Return [X, Y] of the center of cell containing provided text 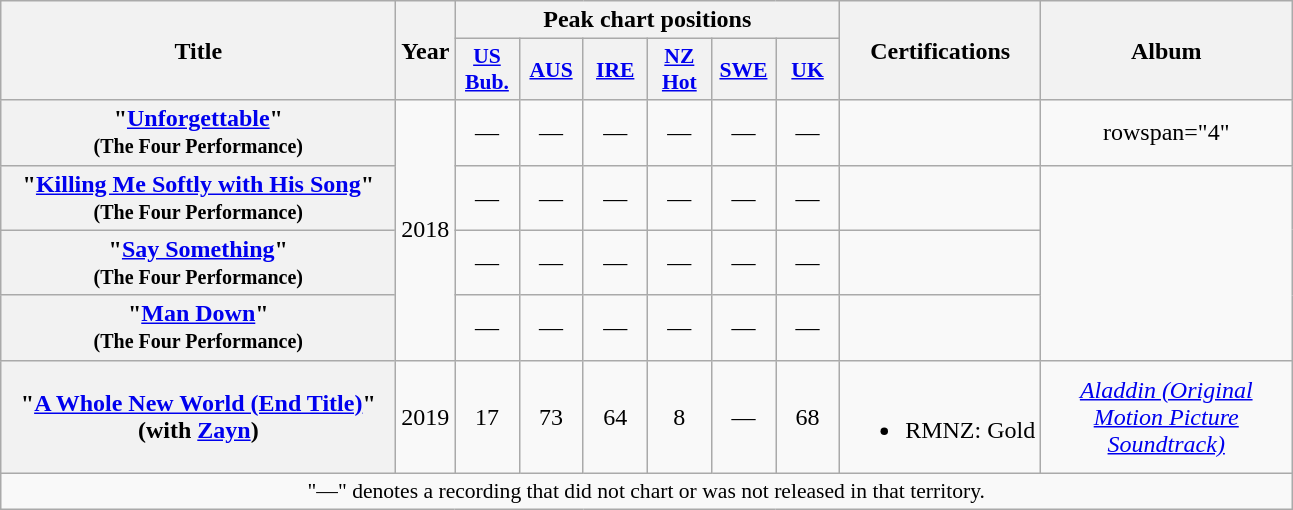
AUS [551, 70]
Title [198, 50]
RMNZ: Gold [940, 416]
"A Whole New World (End Title)"(with Zayn) [198, 416]
Album [1166, 50]
USBub. [487, 70]
2019 [426, 416]
rowspan="4" [1166, 132]
Aladdin (Original Motion Picture Soundtrack) [1166, 416]
NZHot [679, 70]
"Say Something"(The Four Performance) [198, 262]
IRE [615, 70]
Certifications [940, 50]
SWE [743, 70]
Peak chart positions [648, 20]
UK [808, 70]
"Killing Me Softly with His Song"(The Four Performance) [198, 198]
"—" denotes a recording that did not chart or was not released in that territory. [646, 491]
"Unforgettable"(The Four Performance) [198, 132]
68 [808, 416]
64 [615, 416]
73 [551, 416]
8 [679, 416]
2018 [426, 230]
"Man Down"(The Four Performance) [198, 328]
17 [487, 416]
Year [426, 50]
